Return [x, y] of the center of cell containing provided text 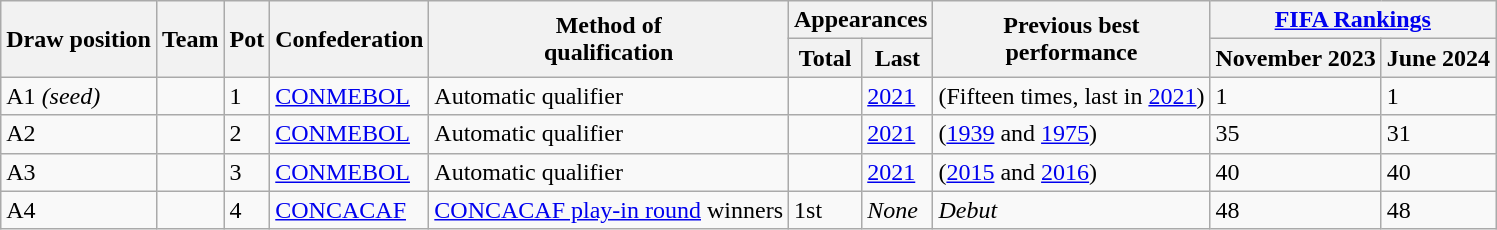
A4 [79, 210]
1st [826, 210]
(2015 and 2016) [1072, 172]
Debut [1072, 210]
31 [1438, 134]
(1939 and 1975) [1072, 134]
3 [247, 172]
Appearances [861, 20]
Pot [247, 39]
Team [190, 39]
Method ofqualification [609, 39]
Previous bestperformance [1072, 39]
2 [247, 134]
FIFA Rankings [1353, 20]
CONCACAF [350, 210]
November 2023 [1296, 58]
Confederation [350, 39]
35 [1296, 134]
CONCACAF play-in round winners [609, 210]
(Fifteen times, last in 2021) [1072, 96]
Draw position [79, 39]
None [898, 210]
Total [826, 58]
A3 [79, 172]
A1 (seed) [79, 96]
Last [898, 58]
A2 [79, 134]
June 2024 [1438, 58]
4 [247, 210]
